Provide the [X, Y] coordinate of the cell's center where the given text is located.  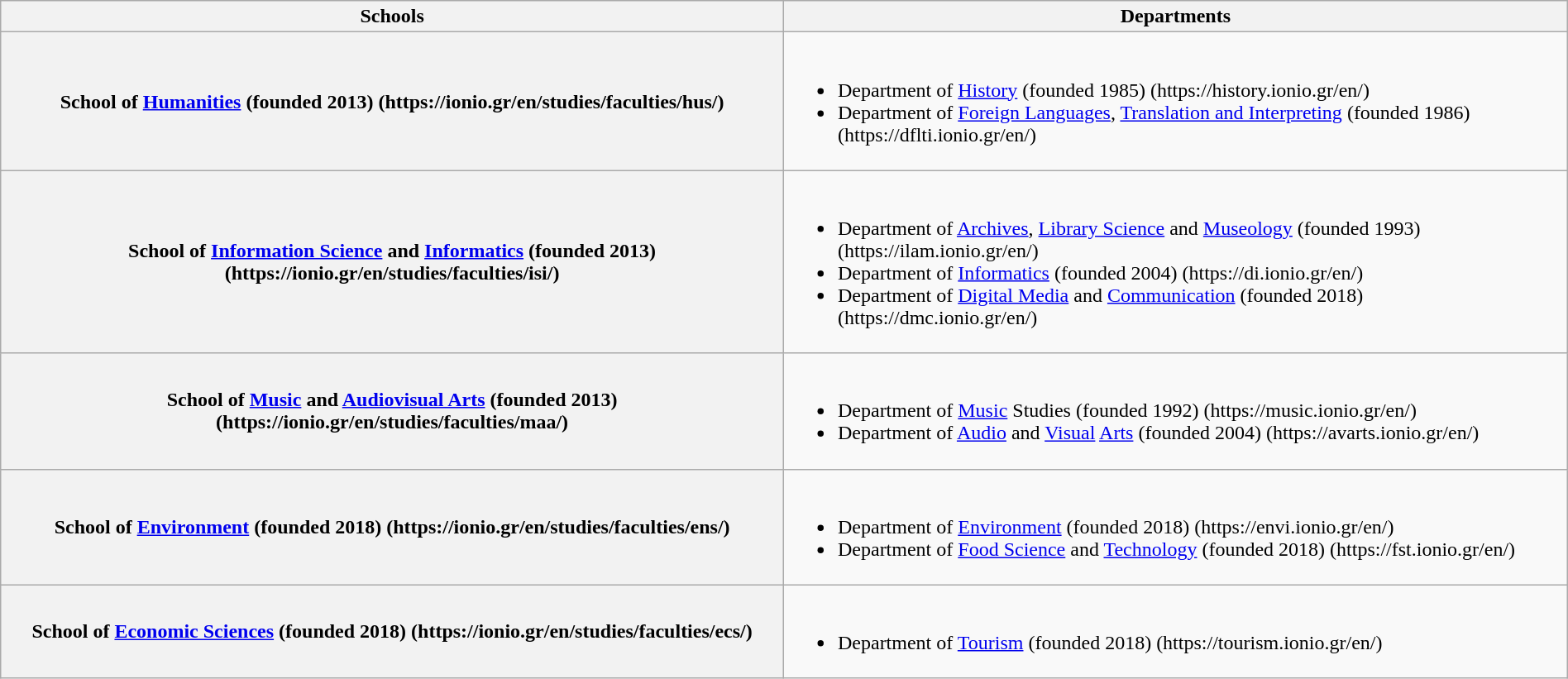
School of Economic Sciences (founded 2018) (https://ionio.gr/en/studies/faculties/ecs/) [392, 632]
Schools [392, 17]
School of Environment (founded 2018) (https://ionio.gr/en/studies/faculties/ens/) [392, 527]
School of Humanities (founded 2013) (https://ionio.gr/en/studies/faculties/hus/) [392, 101]
School of Music and Audiovisual Arts (founded 2013) (https://ionio.gr/en/studies/faculties/maa/) [392, 411]
Departments [1175, 17]
School of Information Science and Informatics (founded 2013) (https://ionio.gr/en/studies/faculties/isi/) [392, 261]
Department of Tourism (founded 2018) (https://tourism.ionio.gr/en/) [1175, 632]
